Return the (x, y) coordinate for the center point of the cell that contains the specified text.  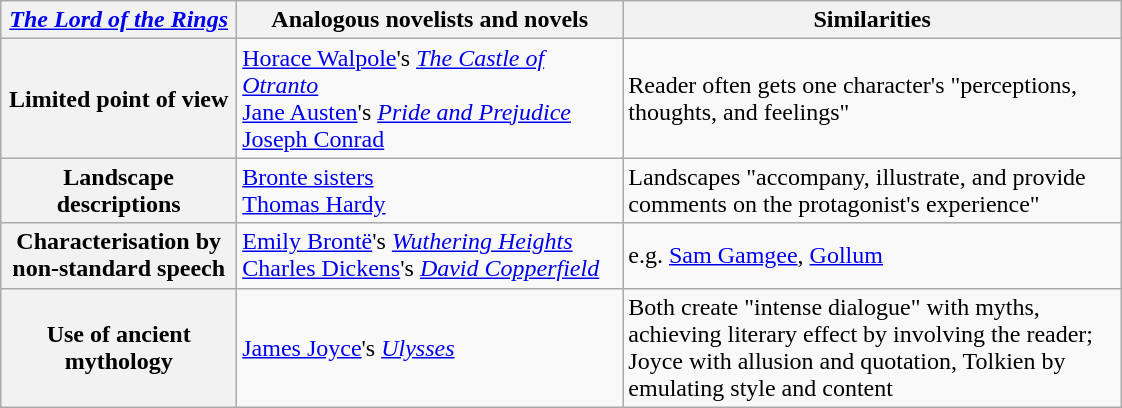
Characterisation by non-standard speech (119, 256)
Emily Brontë's Wuthering HeightsCharles Dickens's David Copperfield (430, 256)
Limited point of view (119, 98)
Landscapes "accompany, illustrate, and provide comments on the protagonist's experience" (872, 190)
The Lord of the Rings (119, 20)
Reader often gets one character's "perceptions, thoughts, and feelings" (872, 98)
James Joyce's Ulysses (430, 348)
e.g. Sam Gamgee, Gollum (872, 256)
Similarities (872, 20)
Bronte sistersThomas Hardy (430, 190)
Horace Walpole's The Castle of OtrantoJane Austen's Pride and PrejudiceJoseph Conrad (430, 98)
Landscape descriptions (119, 190)
Analogous novelists and novels (430, 20)
Use of ancient mythology (119, 348)
